Output the (X, Y) coordinate of the center of the cell containing the given text.  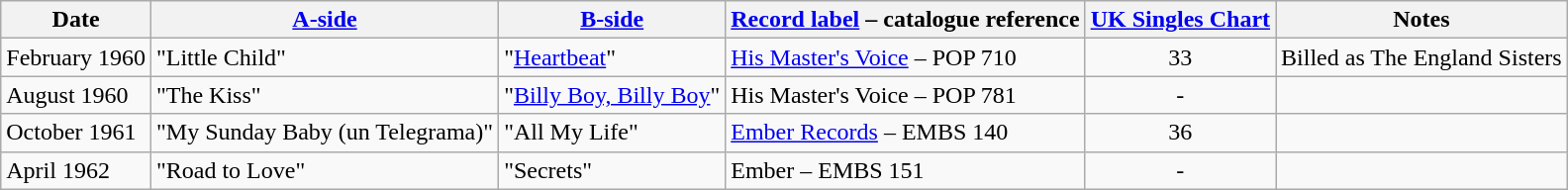
"All My Life" (612, 133)
April 1962 (76, 170)
Ember Records – EMBS 140 (905, 133)
33 (1180, 57)
His Master's Voice – POP 710 (905, 57)
"Little Child" (325, 57)
"Heartbeat" (612, 57)
August 1960 (76, 95)
Date (76, 20)
"My Sunday Baby (un Telegrama)" (325, 133)
February 1960 (76, 57)
36 (1180, 133)
Ember – EMBS 151 (905, 170)
Notes (1421, 20)
October 1961 (76, 133)
"Secrets" (612, 170)
Billed as The England Sisters (1421, 57)
"Road to Love" (325, 170)
UK Singles Chart (1180, 20)
His Master's Voice – POP 781 (905, 95)
B-side (612, 20)
"Billy Boy, Billy Boy" (612, 95)
A-side (325, 20)
Record label – catalogue reference (905, 20)
"The Kiss" (325, 95)
